Provide the [X, Y] coordinate of the cell's center where the given text is located.  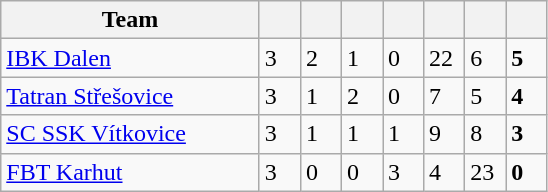
6 [486, 58]
IBK Dalen [130, 58]
23 [486, 172]
9 [444, 134]
Tatran Střešovice [130, 96]
22 [444, 58]
8 [486, 134]
FBT Karhut [130, 172]
Team [130, 20]
7 [444, 96]
SC SSK Vítkovice [130, 134]
